Find where the given text appears and provide that cell's center as [X, Y] coordinate. 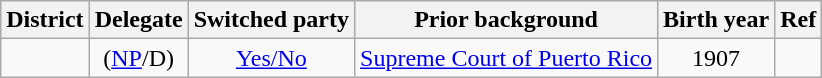
District [45, 20]
Prior background [506, 20]
Yes/No [271, 58]
Birth year [716, 20]
(NP/D) [138, 58]
Delegate [138, 20]
Supreme Court of Puerto Rico [506, 58]
Switched party [271, 20]
1907 [716, 58]
Ref [798, 20]
